Detect which cell encompasses the target text, then output its [x, y] center coordinate. 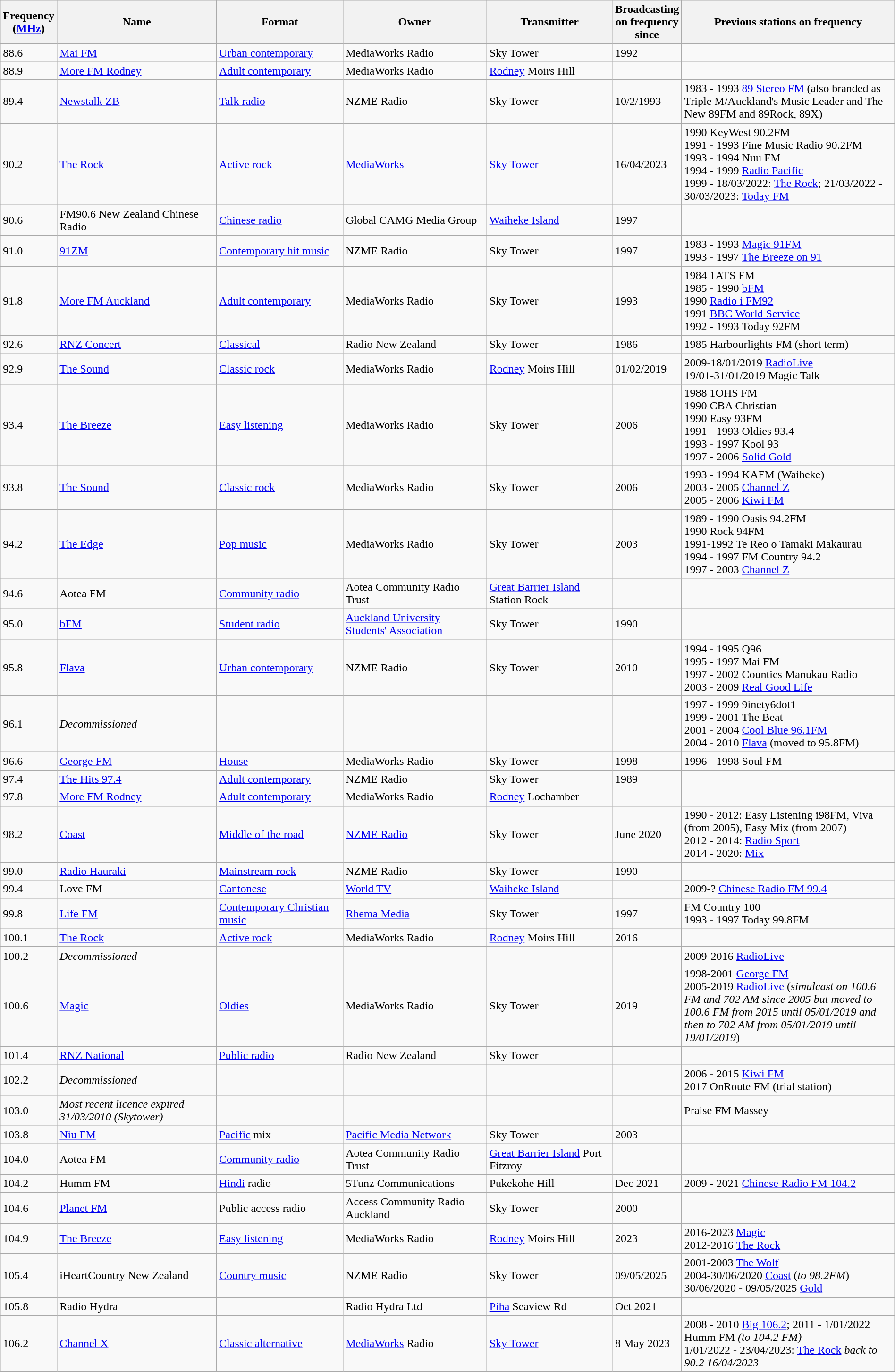
World TV [415, 889]
Contemporary hit music [280, 251]
Rhema Media [415, 913]
Name [137, 22]
iHeartCountry New Zealand [137, 1276]
Dec 2021 [647, 1184]
99.4 [29, 889]
1983 - 1993 89 Stereo FM (also branded as Triple M/Auckland's Music Leader and The New 89FM and 89Rock, 89X) [788, 102]
Format [280, 22]
2001-2003 The Wolf 2004-30/06/2020 Coast (to 98.2FM) 30/06/2020 - 09/05/2025 Gold [788, 1276]
93.8 [29, 487]
FM Country 100 1993 - 1997 Today 99.8FM [788, 913]
93.4 [29, 425]
Auckland University Students' Association [415, 624]
Hindi radio [280, 1184]
Life FM [137, 913]
Oct 2021 [647, 1306]
Talk radio [280, 102]
88.6 [29, 53]
100.1 [29, 938]
Oldies [280, 1006]
Piha Seaview Rd [549, 1306]
09/05/2025 [647, 1276]
Planet FM [137, 1208]
1993 - 1994 KAFM (Waiheke) 2003 - 2005 Channel Z 2005 - 2006 Kiwi FM [788, 487]
105.4 [29, 1276]
103.0 [29, 1110]
1992 [647, 53]
Pacific Media Network [415, 1135]
2009 - 2021 Chinese Radio FM 104.2 [788, 1184]
100.2 [29, 956]
Radio Hauraki [137, 871]
Transmitter [549, 22]
Middle of the road [280, 834]
104.2 [29, 1184]
103.8 [29, 1135]
95.8 [29, 668]
Most recent licence expired 31/03/2010 (Skytower) [137, 1110]
1989 - 1990 Oasis 94.2FM1990 Rock 94FM 1991-1992 Te Reo o Tamaki Makaurau 1994 - 1997 FM Country 94.21997 - 2003 Channel Z [788, 543]
91.0 [29, 251]
Coast [137, 834]
Previous stations on frequency [788, 22]
92.6 [29, 344]
2010 [647, 668]
Contemporary Christian music [280, 913]
Access Community Radio Auckland [415, 1208]
104.0 [29, 1160]
99.8 [29, 913]
105.8 [29, 1306]
1990 - 2012: Easy Listening i98FM, Viva (from 2005), Easy Mix (from 2007) 2012 - 2014: Radio Sport 2014 - 2020: Mix [788, 834]
More FM Auckland [137, 301]
FM90.6 New Zealand Chinese Radio [137, 220]
1994 - 1995 Q96 1995 - 1997 Mai FM 1997 - 2002 Counties Manukau Radio 2003 - 2009 Real Good Life [788, 668]
Owner [415, 22]
Mai FM [137, 53]
Newstalk ZB [137, 102]
92.9 [29, 368]
House [280, 761]
2009-2016 RadioLive [788, 956]
106.2 [29, 1344]
The Edge [137, 543]
Flava [137, 668]
Pukekohe Hill [549, 1184]
101.4 [29, 1055]
104.6 [29, 1208]
2009-? Chinese Radio FM 99.4 [788, 889]
RNZ National [137, 1055]
94.2 [29, 543]
1996 - 1998 Soul FM [788, 761]
Cantonese [280, 889]
1986 [647, 344]
2006 - 2015 Kiwi FM 2017 OnRoute FM (trial station) [788, 1079]
Broadcasting on frequency since [647, 22]
Rodney Lochamber [549, 797]
2009-18/01/2019 RadioLive 19/01-31/01/2019 Magic Talk [788, 368]
Classic alternative [280, 1344]
Pop music [280, 543]
Pacific mix [280, 1135]
2023 [647, 1239]
89.4 [29, 102]
5Tunz Communications [415, 1184]
Student radio [280, 624]
Radio Hydra [137, 1306]
Country music [280, 1276]
MediaWorks [415, 164]
Great Barrier Island Station Rock [549, 594]
Radio Hydra Ltd [415, 1306]
Global CAMG Media Group [415, 220]
16/04/2023 [647, 164]
Niu FM [137, 1135]
91ZM [137, 251]
Public radio [280, 1055]
95.0 [29, 624]
88.9 [29, 71]
Mainstream rock [280, 871]
94.6 [29, 594]
2019 [647, 1006]
Classical [280, 344]
Public access radio [280, 1208]
2016 [647, 938]
99.0 [29, 871]
RNZ Concert [137, 344]
97.4 [29, 779]
100.6 [29, 1006]
Great Barrier Island Port Fitzroy [549, 1160]
bFM [137, 624]
2000 [647, 1208]
1998 [647, 761]
97.8 [29, 797]
Chinese radio [280, 220]
The Hits 97.4 [137, 779]
1984 1ATS FM 1985 - 1990 bFM 1990 Radio i FM92 1991 BBC World Service 1992 - 1993 Today 92FM [788, 301]
Magic [137, 1006]
102.2 [29, 1079]
1983 - 1993 Magic 91FM1993 - 1997 The Breeze on 91 [788, 251]
1989 [647, 779]
96.1 [29, 724]
1988 1OHS FM 1990 CBA Christian 1990 Easy 93FM 1991 - 1993 Oldies 93.41993 - 1997 Kool 931997 - 2006 Solid Gold [788, 425]
01/02/2019 [647, 368]
2008 - 2010 Big 106.2; 2011 - 1/01/2022 Humm FM (to 104.2 FM) 1/01/2022 - 23/04/2023: The Rock back to 90.2 16/04/2023 [788, 1344]
1993 [647, 301]
104.9 [29, 1239]
George FM [137, 761]
Love FM [137, 889]
8 May 2023 [647, 1344]
2016-2023 Magic 2012-2016 The Rock [788, 1239]
Praise FM Massey [788, 1110]
Humm FM [137, 1184]
98.2 [29, 834]
1997 - 1999 9inety6dot1 1999 - 2001 The Beat 2001 - 2004 Cool Blue 96.1FM 2004 - 2010 Flava (moved to 95.8FM) [788, 724]
1985 Harbourlights FM (short term) [788, 344]
10/2/1993 [647, 102]
96.6 [29, 761]
Frequency(MHz) [29, 22]
Channel X [137, 1344]
90.6 [29, 220]
90.2 [29, 164]
June 2020 [647, 834]
91.8 [29, 301]
